Detect which cell encompasses the target text, then output its [X, Y] center coordinate. 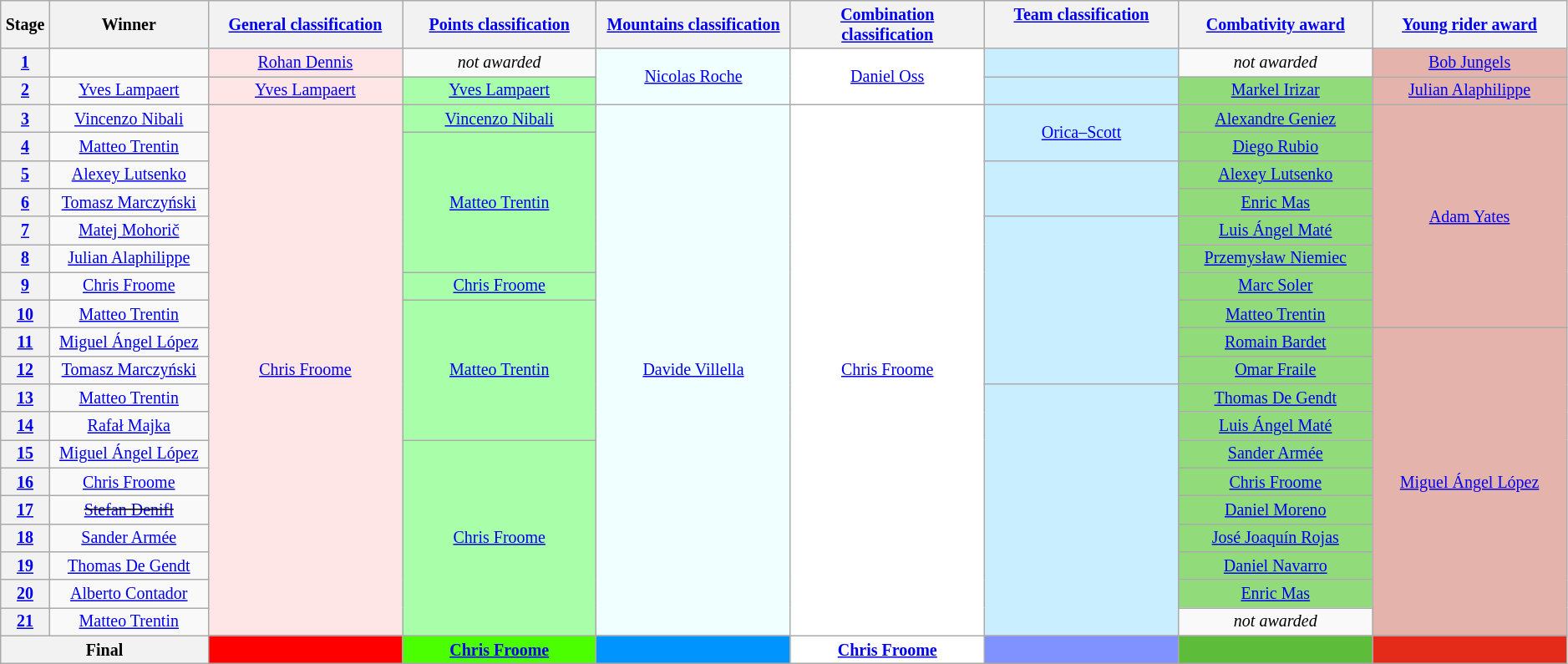
Daniel Oss [887, 77]
19 [25, 566]
Omar Fraile [1276, 371]
Combination classification [887, 25]
José Joaquín Rojas [1276, 538]
Adam Yates [1469, 216]
16 [25, 483]
18 [25, 538]
14 [25, 426]
Marc Soler [1276, 286]
7 [25, 231]
Alexandre Geniez [1276, 119]
Markel Irizar [1276, 90]
Davide Villella [693, 370]
Team classification [1081, 25]
1 [25, 63]
Matej Mohorič [129, 231]
Rohan Dennis [305, 63]
3 [25, 119]
Romain Bardet [1276, 342]
Przemysław Niemiec [1276, 259]
5 [25, 174]
Points classification [500, 25]
Winner [129, 25]
Bob Jungels [1469, 63]
8 [25, 259]
Stage [25, 25]
Nicolas Roche [693, 77]
Rafał Majka [129, 426]
Alberto Contador [129, 593]
Combativity award [1276, 25]
21 [25, 621]
6 [25, 202]
4 [25, 147]
2 [25, 90]
15 [25, 454]
Daniel Navarro [1276, 566]
Mountains classification [693, 25]
Young rider award [1469, 25]
Final [105, 650]
17 [25, 509]
20 [25, 593]
Orica–Scott [1081, 132]
11 [25, 342]
9 [25, 286]
10 [25, 314]
Daniel Moreno [1276, 509]
General classification [305, 25]
Diego Rubio [1276, 147]
Stefan Denifl [129, 509]
13 [25, 398]
12 [25, 371]
